Pinpoint the cell where the given text exists, returning its (x, y) midpoint coordinate. 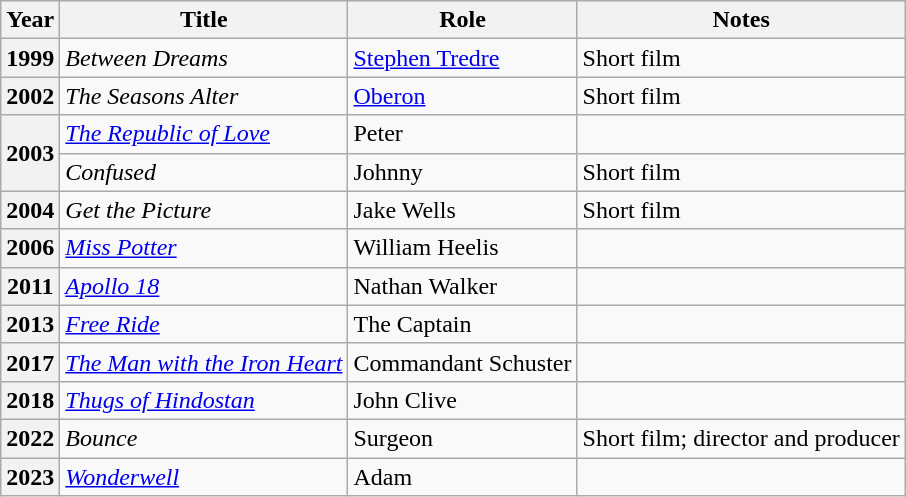
Confused (204, 172)
Adam (462, 477)
2017 (30, 362)
The Seasons Alter (204, 96)
Johnny (462, 172)
2002 (30, 96)
Stephen Tredre (462, 58)
Surgeon (462, 438)
Apollo 18 (204, 286)
Bounce (204, 438)
Thugs of Hindostan (204, 400)
Year (30, 20)
Notes (741, 20)
Miss Potter (204, 248)
Commandant Schuster (462, 362)
Oberon (462, 96)
The Man with the Iron Heart (204, 362)
Free Ride (204, 324)
Nathan Walker (462, 286)
2011 (30, 286)
2013 (30, 324)
2003 (30, 153)
The Captain (462, 324)
Title (204, 20)
Short film; director and producer (741, 438)
1999 (30, 58)
John Clive (462, 400)
William Heelis (462, 248)
2023 (30, 477)
Role (462, 20)
Get the Picture (204, 210)
Peter (462, 134)
2022 (30, 438)
Between Dreams (204, 58)
Jake Wells (462, 210)
The Republic of Love (204, 134)
2006 (30, 248)
Wonderwell (204, 477)
2018 (30, 400)
2004 (30, 210)
